Output the [x, y] coordinate of the center of the cell containing the given text.  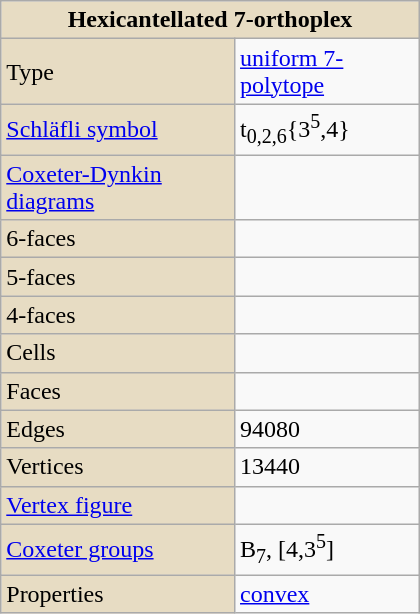
Properties [118, 594]
13440 [328, 467]
Faces [118, 391]
Cells [118, 353]
5-faces [118, 277]
convex [328, 594]
Vertex figure [118, 505]
B7, [4,35] [328, 550]
Type [118, 72]
4-faces [118, 315]
Edges [118, 429]
6-faces [118, 239]
Hexicantellated 7-orthoplex [210, 20]
Coxeter-Dynkin diagrams [118, 188]
uniform 7-polytope [328, 72]
Schläfli symbol [118, 130]
Coxeter groups [118, 550]
t0,2,6{35,4} [328, 130]
94080 [328, 429]
Vertices [118, 467]
